Return the (x, y) coordinate for the center point of the cell that contains the specified text.  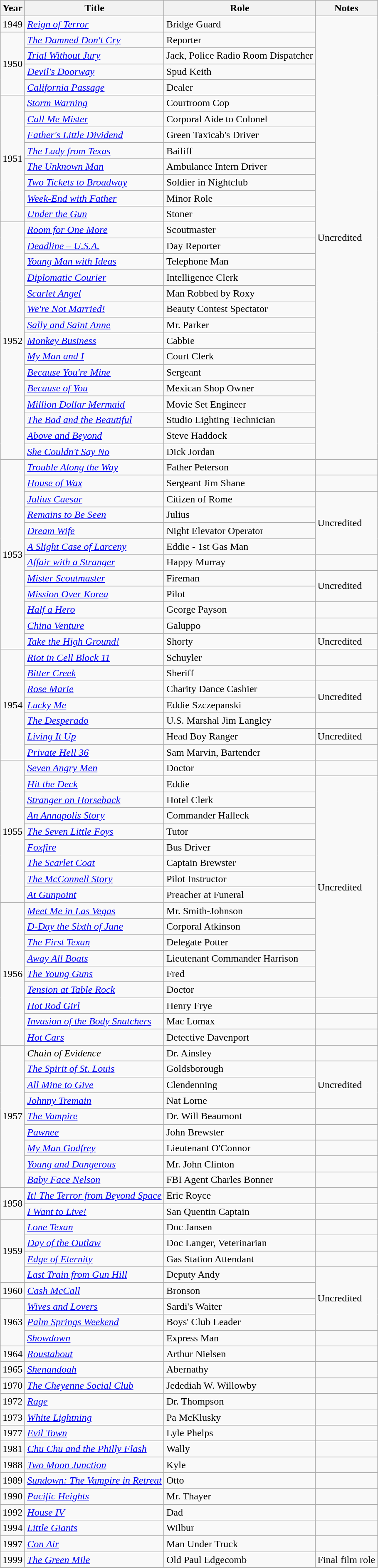
Foxfire (95, 847)
Mr. Thayer (240, 1496)
An Annapolis Story (95, 816)
Deadline – U.S.A. (95, 246)
Court Clerk (240, 356)
Con Air (95, 1544)
China Venture (95, 626)
1950 (12, 64)
1977 (12, 1433)
Intelligence Clerk (240, 277)
1990 (12, 1496)
Private Hell 36 (95, 752)
Preacher at Funeral (240, 895)
California Passage (95, 87)
Under the Gun (95, 214)
Bridge Guard (240, 24)
Hotel Clerk (240, 800)
Studio Lighting Technician (240, 420)
1963 (12, 1322)
Fred (240, 974)
Eddie (240, 784)
Goldsborough (240, 1069)
Deputy Andy (240, 1275)
She Couldn't Say No (95, 451)
Shenandoah (95, 1370)
I Want to Live! (95, 1212)
Charity Dance Cashier (240, 689)
Because of You (95, 388)
Delegate Potter (240, 942)
Seven Angry Men (95, 768)
Pawnee (95, 1132)
Last Train from Gun Hill (95, 1275)
Pilot Instructor (240, 879)
Tension at Table Rock (95, 990)
Wilbur (240, 1528)
Monkey Business (95, 341)
Reporter (240, 40)
The McConnell Story (95, 879)
Stranger on Horseback (95, 800)
Call Me Mister (95, 119)
Rose Marie (95, 689)
Meet Me in Las Vegas (95, 910)
The Seven Little Foys (95, 831)
Cash McCall (95, 1291)
1949 (12, 24)
Mr. John Clinton (240, 1164)
1964 (12, 1354)
Cabbie (240, 341)
Million Dollar Mermaid (95, 404)
Week-End with Father (95, 198)
Minor Role (240, 198)
Stoner (240, 214)
Dr. Thompson (240, 1401)
Trial Without Jury (95, 56)
House IV (95, 1512)
Otto (240, 1481)
The Damned Don't Cry (95, 40)
Lone Texan (95, 1227)
Corporal Aide to Colonel (240, 119)
Express Man (240, 1338)
Chu Chu and the Philly Flash (95, 1449)
Gas Station Attendant (240, 1259)
Title (95, 8)
The Scarlet Coat (95, 863)
1958 (12, 1203)
Wally (240, 1449)
1972 (12, 1401)
Hit the Deck (95, 784)
Lucky Me (95, 705)
Happy Murray (240, 562)
Nat Lorne (240, 1101)
Dr. Will Beaumont (240, 1116)
Storm Warning (95, 103)
Mission Over Korea (95, 594)
1956 (12, 974)
Room for One More (95, 230)
Pilot (240, 594)
Green Taxicab's Driver (240, 135)
Julius Caesar (95, 499)
Mr. Smith-Johnson (240, 910)
Sardi's Waiter (240, 1306)
Lyle Phelps (240, 1433)
The Vampire (95, 1116)
1988 (12, 1464)
Palm Springs Weekend (95, 1322)
Bailiff (240, 151)
My Man Godfrey (95, 1148)
Julius (240, 515)
Citizen of Rome (240, 499)
Jedediah W. Willowby (240, 1385)
Arthur Nielsen (240, 1354)
All Mine to Give (95, 1085)
Dick Jordan (240, 451)
Man Robbed by Roxy (240, 293)
Devil's Doorway (95, 72)
Father's Little Dividend (95, 135)
Steve Haddock (240, 435)
Head Boy Ranger (240, 737)
Jack, Police Radio Room Dispatcher (240, 56)
Courtroom Cop (240, 103)
John Brewster (240, 1132)
Sergeant Jim Shane (240, 483)
1951 (12, 158)
Doc Jansen (240, 1227)
Fireman (240, 578)
The Lady from Texas (95, 151)
Sundown: The Vampire in Retreat (95, 1481)
1997 (12, 1544)
1981 (12, 1449)
Bronson (240, 1291)
The Cheyenne Social Club (95, 1385)
Pacific Heights (95, 1496)
The Green Mile (95, 1560)
1965 (12, 1370)
Trouble Along the Way (95, 467)
Young Man with Ideas (95, 262)
Boys' Club Leader (240, 1322)
Father Peterson (240, 467)
Baby Face Nelson (95, 1180)
1989 (12, 1481)
Scoutmaster (240, 230)
Henry Frye (240, 1006)
Sergeant (240, 372)
1959 (12, 1251)
Eric Royce (240, 1195)
Abernathy (240, 1370)
Man Under Truck (240, 1544)
Affair with a Stranger (95, 562)
Schuyler (240, 657)
Lieutenant Commander Harrison (240, 958)
Kyle (240, 1464)
1973 (12, 1417)
1970 (12, 1385)
1955 (12, 832)
Dream Wife (95, 531)
Hot Rod Girl (95, 1006)
The First Texan (95, 942)
Bitter Creek (95, 673)
Mexican Shop Owner (240, 388)
1957 (12, 1116)
Day Reporter (240, 246)
Evil Town (95, 1433)
Commander Halleck (240, 816)
1953 (12, 555)
Young and Dangerous (95, 1164)
Little Giants (95, 1528)
Night Elevator Operator (240, 531)
Dad (240, 1512)
George Payson (240, 610)
Tutor (240, 831)
Beauty Contest Spectator (240, 309)
Role (240, 8)
Galuppo (240, 626)
Edge of Eternity (95, 1259)
The Desperado (95, 721)
Mac Lomax (240, 1021)
Dealer (240, 87)
My Man and I (95, 356)
Two Moon Junction (95, 1464)
1960 (12, 1291)
White Lightning (95, 1417)
Eddie - 1st Gas Man (240, 547)
FBI Agent Charles Bonner (240, 1180)
Detective Davenport (240, 1037)
Mister Scoutmaster (95, 578)
Telephone Man (240, 262)
Corporal Atkinson (240, 926)
Clendenning (240, 1085)
At Gunpoint (95, 895)
Ambulance Intern Driver (240, 166)
1952 (12, 341)
Because You're Mine (95, 372)
Remains to Be Seen (95, 515)
Final film role (346, 1560)
Riot in Cell Block 11 (95, 657)
D-Day the Sixth of June (95, 926)
Two Tickets to Broadway (95, 182)
U.S. Marshal Jim Langley (240, 721)
A Slight Case of Larceny (95, 547)
Old Paul Edgecomb (240, 1560)
Living It Up (95, 737)
Pa McKlusky (240, 1417)
1999 (12, 1560)
The Unknown Man (95, 166)
Scarlet Angel (95, 293)
Rage (95, 1401)
Above and Beyond (95, 435)
Doc Langer, Veterinarian (240, 1243)
Johnny Tremain (95, 1101)
Half a Hero (95, 610)
Movie Set Engineer (240, 404)
1954 (12, 705)
1992 (12, 1512)
Lieutenant O'Connor (240, 1148)
Sally and Saint Anne (95, 325)
House of Wax (95, 483)
Diplomatic Courier (95, 277)
Showdown (95, 1338)
The Bad and the Beautiful (95, 420)
Reign of Terror (95, 24)
Captain Brewster (240, 863)
Dr. Ainsley (240, 1053)
Hot Cars (95, 1037)
Mr. Parker (240, 325)
1994 (12, 1528)
Chain of Evidence (95, 1053)
The Young Guns (95, 974)
Soldier in Nightclub (240, 182)
Year (12, 8)
San Quentin Captain (240, 1212)
Day of the Outlaw (95, 1243)
Notes (346, 8)
Eddie Szczepanski (240, 705)
Invasion of the Body Snatchers (95, 1021)
Roustabout (95, 1354)
Sam Marvin, Bartender (240, 752)
We're Not Married! (95, 309)
Sheriff (240, 673)
The Spirit of St. Louis (95, 1069)
Spud Keith (240, 72)
Shorty (240, 641)
Bus Driver (240, 847)
Wives and Lovers (95, 1306)
Away All Boats (95, 958)
It! The Terror from Beyond Space (95, 1195)
Take the High Ground! (95, 641)
